Identify which cell holds the provided text, then report its [X, Y] central coordinate. 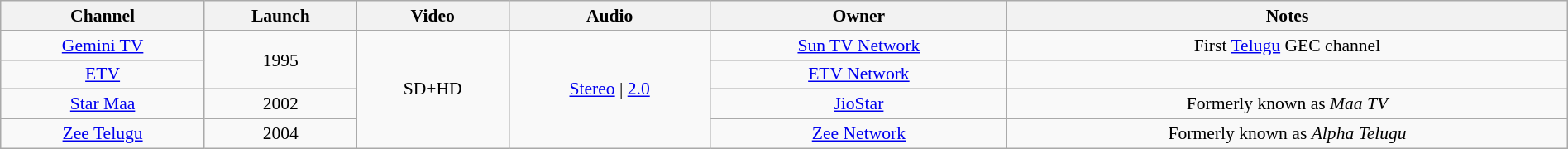
Zee Telugu [103, 134]
ETV Network [858, 74]
Video [433, 16]
2004 [280, 134]
Channel [103, 16]
Notes [1287, 16]
Formerly known as Alpha Telugu [1287, 134]
2002 [280, 104]
Zee Network [858, 134]
JioStar [858, 104]
Audio [610, 16]
Formerly known as Maa TV [1287, 104]
Stereo | 2.0 [610, 89]
1995 [280, 60]
Owner [858, 16]
Gemini TV [103, 46]
First Telugu GEC channel [1287, 46]
Launch [280, 16]
Star Maa [103, 104]
SD+HD [433, 89]
Sun TV Network [858, 46]
ETV [103, 74]
